Determine the (x, y) coordinate at the center of the cell enclosing the given text.  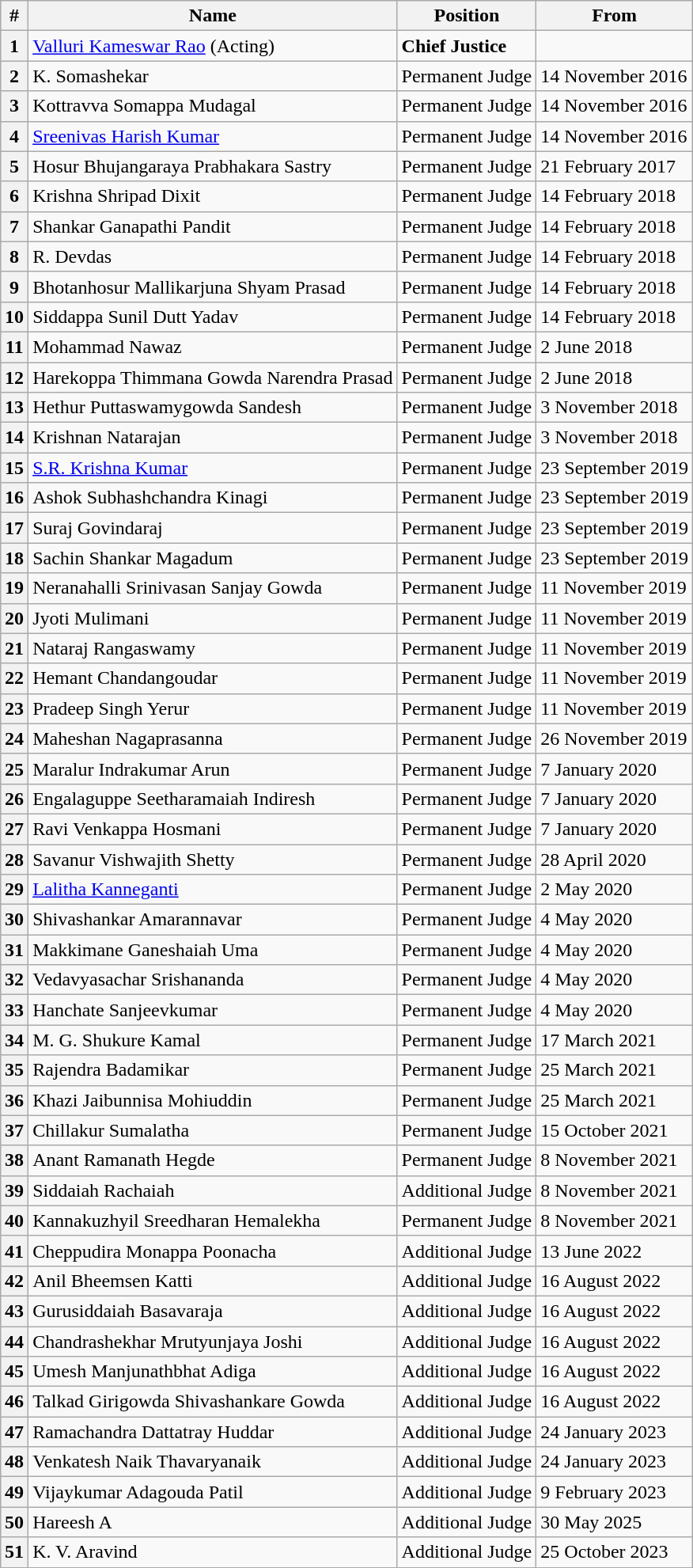
13 June 2022 (615, 1251)
19 (14, 588)
32 (14, 980)
Anil Bheemsen Katti (213, 1281)
21 February 2017 (615, 166)
7 (14, 226)
Venkatesh Naik Thavaryanaik (213, 1462)
Chillakur Sumalatha (213, 1130)
29 (14, 890)
Vedavyasachar Srishananda (213, 980)
Harekoppa Thimmana Gowda Narendra Prasad (213, 378)
37 (14, 1130)
11 (14, 347)
35 (14, 1070)
Sachin Shankar Magadum (213, 558)
Chief Justice (467, 46)
Hanchate Sanjeevkumar (213, 1010)
14 (14, 438)
Bhotanhosur Mallikarjuna Shyam Prasad (213, 287)
Jyoti Mulimani (213, 618)
28 April 2020 (615, 859)
49 (14, 1492)
Hemant Chandangoudar (213, 678)
K. V. Aravind (213, 1552)
S.R. Krishna Kumar (213, 468)
Nataraj Rangaswamy (213, 648)
Anant Ramanath Hegde (213, 1160)
Kottravva Somappa Mudagal (213, 106)
Makkimane Ganeshaiah Uma (213, 950)
20 (14, 618)
Khazi Jaibunnisa Mohiuddin (213, 1100)
Neranahalli Srinivasan Sanjay Gowda (213, 588)
3 (14, 106)
From (615, 16)
Chandrashekhar Mrutyunjaya Joshi (213, 1342)
Engalaguppe Seetharamaiah Indiresh (213, 799)
Suraj Govindaraj (213, 528)
16 (14, 498)
Shankar Ganapathi Pandit (213, 226)
Hareesh A (213, 1522)
Valluri Kameswar Rao (Acting) (213, 46)
Ravi Venkappa Hosmani (213, 829)
48 (14, 1462)
34 (14, 1040)
21 (14, 648)
45 (14, 1372)
25 (14, 769)
Vijaykumar Adagouda Patil (213, 1492)
26 (14, 799)
Position (467, 16)
Gurusiddaiah Basavaraja (213, 1311)
K. Somashekar (213, 76)
43 (14, 1311)
Talkad Girigowda Shivashankare Gowda (213, 1402)
Shivashankar Amarannavar (213, 920)
13 (14, 408)
12 (14, 378)
51 (14, 1552)
30 (14, 920)
18 (14, 558)
4 (14, 136)
22 (14, 678)
Name (213, 16)
39 (14, 1190)
Cheppudira Monappa Poonacha (213, 1251)
M. G. Shukure Kamal (213, 1040)
25 October 2023 (615, 1552)
10 (14, 317)
Hosur Bhujangaraya Prabhakara Sastry (213, 166)
Lalitha Kanneganti (213, 890)
5 (14, 166)
17 March 2021 (615, 1040)
23 (14, 708)
Hethur Puttaswamygowda Sandesh (213, 408)
30 May 2025 (615, 1522)
Sreenivas Harish Kumar (213, 136)
26 November 2019 (615, 738)
9 February 2023 (615, 1492)
1 (14, 46)
9 (14, 287)
36 (14, 1100)
27 (14, 829)
46 (14, 1402)
Mohammad Nawaz (213, 347)
Pradeep Singh Yerur (213, 708)
44 (14, 1342)
Maralur Indrakumar Arun (213, 769)
40 (14, 1221)
Savanur Vishwajith Shetty (213, 859)
# (14, 16)
42 (14, 1281)
47 (14, 1432)
R. Devdas (213, 256)
Siddappa Sunil Dutt Yadav (213, 317)
Kannakuzhyil Sreedharan Hemalekha (213, 1221)
38 (14, 1160)
15 October 2021 (615, 1130)
Ramachandra Dattatray Huddar (213, 1432)
Krishna Shripad Dixit (213, 196)
6 (14, 196)
28 (14, 859)
24 (14, 738)
50 (14, 1522)
15 (14, 468)
Umesh Manjunathbhat Adiga (213, 1372)
Krishnan Natarajan (213, 438)
Rajendra Badamikar (213, 1070)
2 May 2020 (615, 890)
33 (14, 1010)
31 (14, 950)
41 (14, 1251)
2 (14, 76)
Maheshan Nagaprasanna (213, 738)
17 (14, 528)
Ashok Subhashchandra Kinagi (213, 498)
8 (14, 256)
Siddaiah Rachaiah (213, 1190)
